Locate the cell with the specified text and output its [x, y] center coordinate. 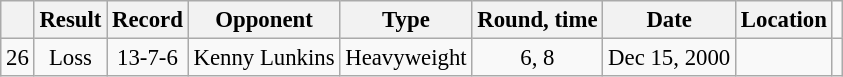
Loss [70, 58]
Heavyweight [406, 58]
26 [18, 58]
13-7-6 [148, 58]
Kenny Lunkins [264, 58]
Round, time [538, 20]
Opponent [264, 20]
Date [670, 20]
Result [70, 20]
6, 8 [538, 58]
Record [148, 20]
Location [784, 20]
Dec 15, 2000 [670, 58]
Type [406, 20]
